Search for the cell housing the specified text and yield its [x, y] center coordinate. 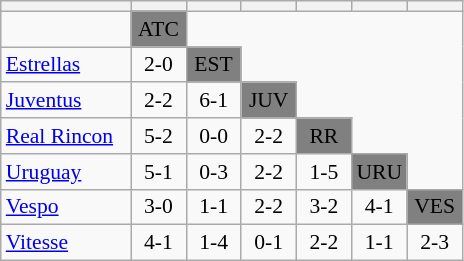
5-1 [158, 172]
0-3 [214, 172]
Vitesse [66, 243]
3-0 [158, 207]
5-2 [158, 136]
6-1 [214, 101]
Vespo [66, 207]
RR [324, 136]
Juventus [66, 101]
EST [214, 65]
URU [379, 172]
JUV [268, 101]
2-0 [158, 65]
Real Rincon [66, 136]
Estrellas [66, 65]
1-5 [324, 172]
ATC [158, 29]
3-2 [324, 207]
VES [434, 207]
Uruguay [66, 172]
0-1 [268, 243]
2-3 [434, 243]
1-4 [214, 243]
0-0 [214, 136]
